Detect which cell encompasses the target text, then output its (X, Y) center coordinate. 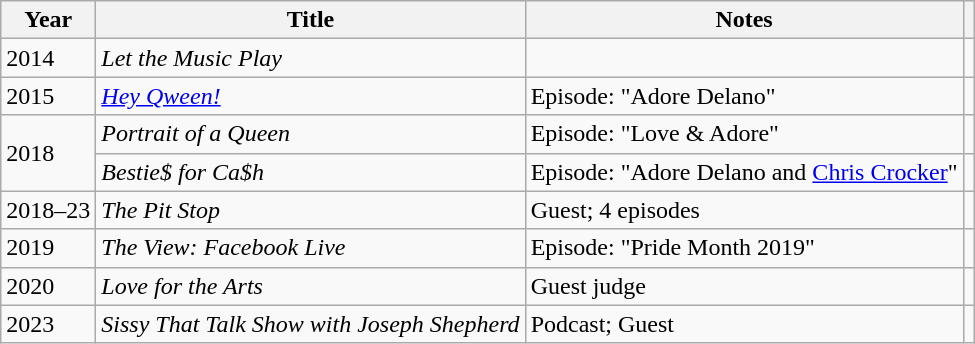
Episode: "Adore Delano and Chris Crocker" (744, 172)
Guest; 4 episodes (744, 210)
Episode: "Love & Adore" (744, 134)
2018–23 (48, 210)
2023 (48, 324)
Guest judge (744, 286)
Love for the Arts (310, 286)
2019 (48, 248)
Episode: "Pride Month 2019" (744, 248)
The View: Facebook Live (310, 248)
Sissy That Talk Show with Joseph Shepherd (310, 324)
2020 (48, 286)
Year (48, 20)
Podcast; Guest (744, 324)
Hey Qween! (310, 96)
Let the Music Play (310, 58)
Title (310, 20)
2014 (48, 58)
Notes (744, 20)
Episode: "Adore Delano" (744, 96)
The Pit Stop (310, 210)
Portrait of a Queen (310, 134)
2018 (48, 153)
Bestie$ for Ca$h (310, 172)
2015 (48, 96)
